Find where the given text appears and provide that cell's center as (x, y) coordinate. 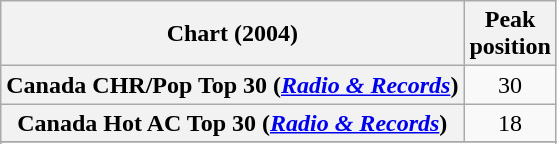
18 (510, 123)
Peakposition (510, 34)
Canada CHR/Pop Top 30 (Radio & Records) (232, 85)
30 (510, 85)
Canada Hot AC Top 30 (Radio & Records) (232, 123)
Chart (2004) (232, 34)
